Identify which cell holds the provided text, then report its (x, y) central coordinate. 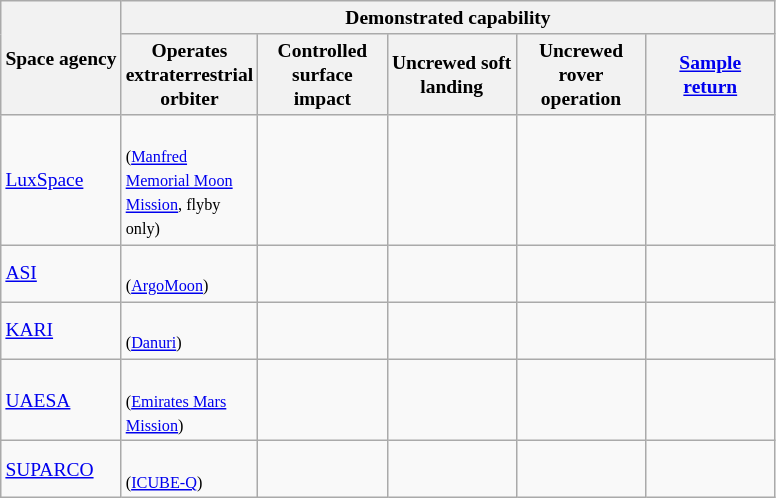
Space agency (61, 58)
Controlled surface impact (322, 74)
Sample return (710, 74)
Demonstrated capability (448, 18)
SUPARCO (61, 468)
(Emirates Mars Mission) (190, 400)
KARI (61, 330)
(ArgoMoon) (190, 274)
UAESA (61, 400)
(Manfred Memorial Moon Mission, flyby only) (190, 180)
Uncrewed rover operation (580, 74)
Operates extraterrestrial orbiter (190, 74)
Uncrewed soft landing (452, 74)
(Danuri) (190, 330)
ASI (61, 274)
(ICUBE-Q) (190, 468)
LuxSpace (61, 180)
